Provide the [x, y] coordinate of the cell's center where the given text is located.  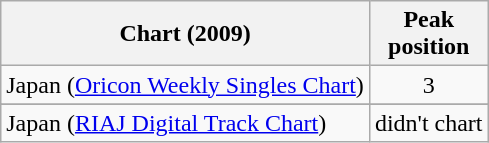
Japan (Oricon Weekly Singles Chart) [186, 85]
Japan (RIAJ Digital Track Chart) [186, 123]
Chart (2009) [186, 34]
3 [428, 85]
Peakposition [428, 34]
didn't chart [428, 123]
